Pinpoint the cell where the given text exists, returning its (x, y) midpoint coordinate. 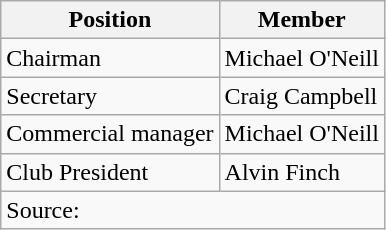
Chairman (110, 58)
Member (302, 20)
Commercial manager (110, 134)
Alvin Finch (302, 172)
Position (110, 20)
Club President (110, 172)
Craig Campbell (302, 96)
Source: (193, 210)
Secretary (110, 96)
